Identify which cell holds the provided text, then report its [X, Y] central coordinate. 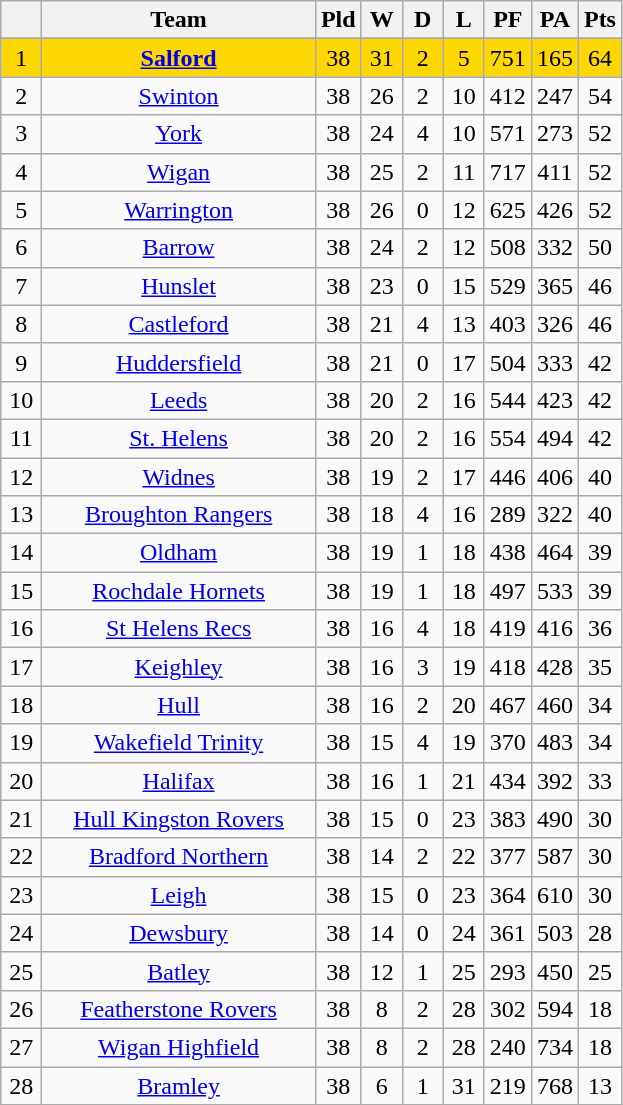
428 [554, 667]
273 [554, 134]
Dewsbury [179, 933]
Rochdale Hornets [179, 591]
544 [508, 400]
423 [554, 400]
289 [508, 515]
467 [508, 705]
377 [508, 857]
Pts [600, 20]
Bramley [179, 1085]
54 [600, 96]
533 [554, 591]
450 [554, 971]
PF [508, 20]
PA [554, 20]
490 [554, 819]
464 [554, 553]
734 [554, 1047]
Salford [179, 58]
Halifax [179, 781]
St Helens Recs [179, 629]
Wakefield Trinity [179, 743]
219 [508, 1085]
L [464, 20]
Swinton [179, 96]
Team [179, 20]
64 [600, 58]
165 [554, 58]
D [422, 20]
594 [554, 1009]
504 [508, 362]
460 [554, 705]
326 [554, 324]
Castleford [179, 324]
322 [554, 515]
416 [554, 629]
406 [554, 477]
Broughton Rangers [179, 515]
571 [508, 134]
365 [554, 286]
Featherstone Rovers [179, 1009]
383 [508, 819]
302 [508, 1009]
Oldham [179, 553]
508 [508, 248]
7 [22, 286]
503 [554, 933]
497 [508, 591]
36 [600, 629]
St. Helens [179, 438]
Keighley [179, 667]
446 [508, 477]
Leeds [179, 400]
Hunslet [179, 286]
332 [554, 248]
361 [508, 933]
434 [508, 781]
Hull Kingston Rovers [179, 819]
483 [554, 743]
9 [22, 362]
554 [508, 438]
419 [508, 629]
392 [554, 781]
Wigan Highfield [179, 1047]
Hull [179, 705]
411 [554, 172]
625 [508, 210]
27 [22, 1047]
Barrow [179, 248]
610 [554, 895]
529 [508, 286]
293 [508, 971]
W [382, 20]
587 [554, 857]
Huddersfield [179, 362]
494 [554, 438]
York [179, 134]
240 [508, 1047]
403 [508, 324]
Bradford Northern [179, 857]
333 [554, 362]
418 [508, 667]
Batley [179, 971]
768 [554, 1085]
364 [508, 895]
370 [508, 743]
Leigh [179, 895]
412 [508, 96]
247 [554, 96]
Wigan [179, 172]
438 [508, 553]
50 [600, 248]
35 [600, 667]
751 [508, 58]
Pld [338, 20]
426 [554, 210]
717 [508, 172]
Widnes [179, 477]
33 [600, 781]
Warrington [179, 210]
